Provide the [x, y] coordinate of the cell's center where the given text is located.  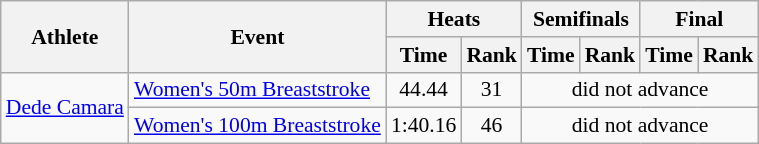
46 [492, 126]
Heats [454, 19]
44.44 [424, 90]
Women's 50m Breaststroke [258, 90]
Semifinals [581, 19]
Final [699, 19]
Women's 100m Breaststroke [258, 126]
31 [492, 90]
Event [258, 36]
1:40.16 [424, 126]
Athlete [65, 36]
Dede Camara [65, 108]
